Find where the given text appears and provide that cell's center as (X, Y) coordinate. 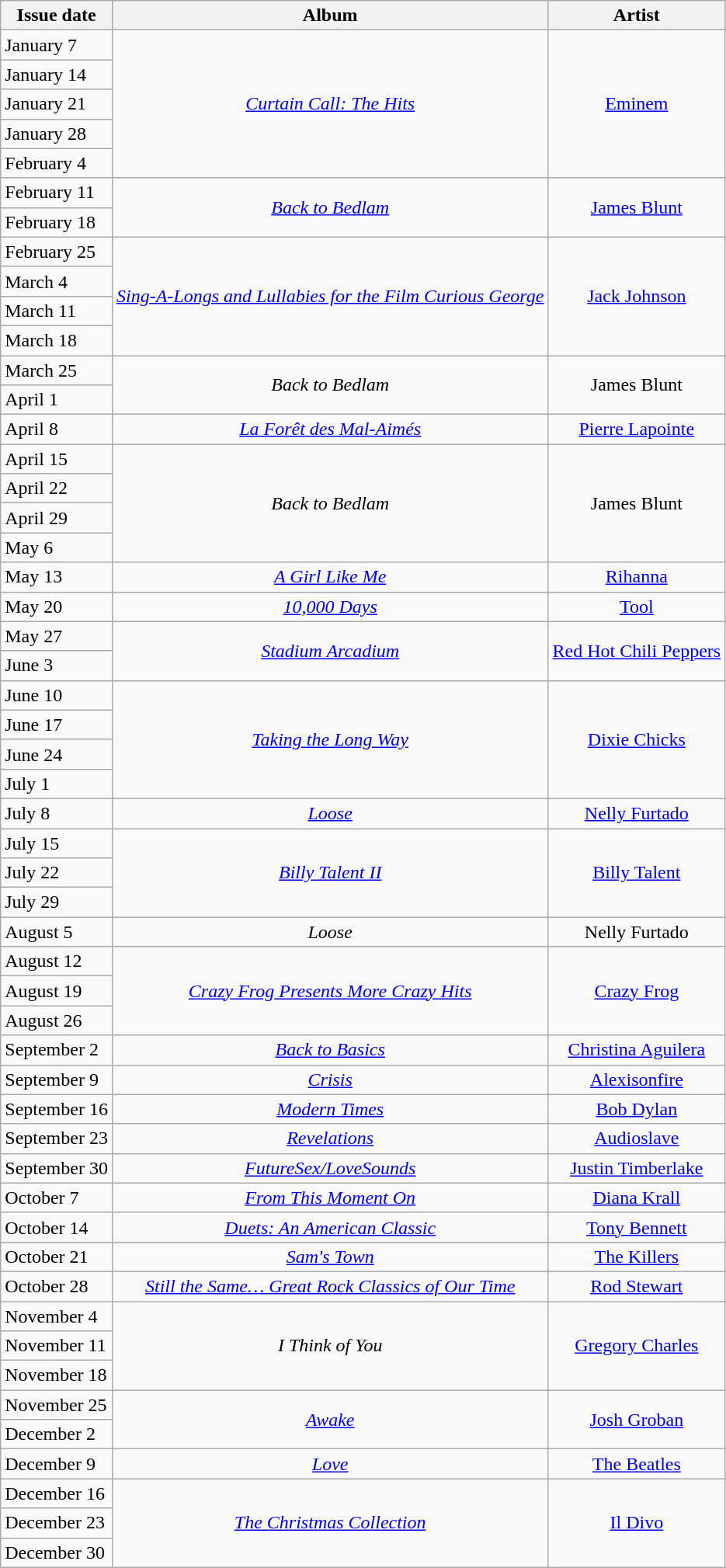
Awake (330, 1420)
December 23 (57, 1523)
Modern Times (330, 1109)
February 18 (57, 222)
From This Moment On (330, 1198)
Issue date (57, 16)
March 4 (57, 281)
February 11 (57, 193)
Diana Krall (637, 1198)
Artist (637, 16)
Jack Johnson (637, 296)
Billy Talent (637, 872)
October 14 (57, 1227)
November 25 (57, 1405)
Tony Bennett (637, 1227)
The Beatles (637, 1464)
Taking the Long Way (330, 739)
August 12 (57, 961)
June 17 (57, 725)
November 11 (57, 1346)
December 9 (57, 1464)
April 15 (57, 459)
The Killers (637, 1257)
Sam's Town (330, 1257)
April 29 (57, 518)
May 6 (57, 548)
Red Hot Chili Peppers (637, 651)
September 23 (57, 1139)
Pierre Lapointe (637, 429)
Bob Dylan (637, 1109)
December 30 (57, 1552)
March 25 (57, 370)
July 8 (57, 813)
November 18 (57, 1375)
Justin Timberlake (637, 1168)
La Forêt des Mal-Aimés (330, 429)
Crazy Frog Presents More Crazy Hits (330, 991)
Love (330, 1464)
August 5 (57, 932)
Gregory Charles (637, 1346)
Christina Aguilera (637, 1050)
Stadium Arcadium (330, 651)
May 20 (57, 607)
June 24 (57, 754)
The Christmas Collection (330, 1523)
February 4 (57, 163)
Sing-A-Longs and Lullabies for the Film Curious George (330, 296)
Duets: An American Classic (330, 1227)
Album (330, 16)
February 25 (57, 252)
Tool (637, 607)
October 21 (57, 1257)
Alexisonfire (637, 1080)
Curtain Call: The Hits (330, 104)
September 30 (57, 1168)
May 27 (57, 636)
Still the Same… Great Rock Classics of Our Time (330, 1286)
January 21 (57, 104)
10,000 Days (330, 607)
January 28 (57, 134)
July 22 (57, 873)
December 16 (57, 1493)
October 28 (57, 1286)
Back to Basics (330, 1050)
FutureSex/LoveSounds (330, 1168)
Eminem (637, 104)
August 26 (57, 1020)
March 11 (57, 311)
January 14 (57, 75)
Rod Stewart (637, 1286)
June 3 (57, 666)
Crazy Frog (637, 991)
January 7 (57, 45)
June 10 (57, 695)
Crisis (330, 1080)
I Think of You (330, 1346)
April 8 (57, 429)
A Girl Like Me (330, 577)
November 4 (57, 1316)
July 15 (57, 843)
December 2 (57, 1434)
September 2 (57, 1050)
Billy Talent II (330, 872)
Audioslave (637, 1139)
Dixie Chicks (637, 739)
April 22 (57, 488)
Rihanna (637, 577)
September 16 (57, 1109)
October 7 (57, 1198)
April 1 (57, 400)
May 13 (57, 577)
Il Divo (637, 1523)
August 19 (57, 991)
September 9 (57, 1080)
March 18 (57, 340)
Josh Groban (637, 1420)
July 29 (57, 902)
Revelations (330, 1139)
July 1 (57, 784)
